For the text-containing cell, return its midpoint in [x, y] coordinate format. 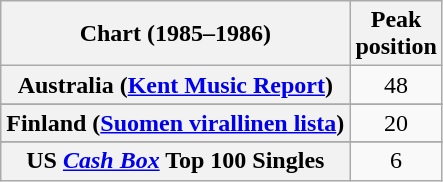
20 [396, 123]
48 [396, 85]
6 [396, 161]
US Cash Box Top 100 Singles [176, 161]
Chart (1985–1986) [176, 34]
Peakposition [396, 34]
Australia (Kent Music Report) [176, 85]
Finland (Suomen virallinen lista) [176, 123]
